Extract the (x, y) coordinate from the center of the cell holding the provided text.  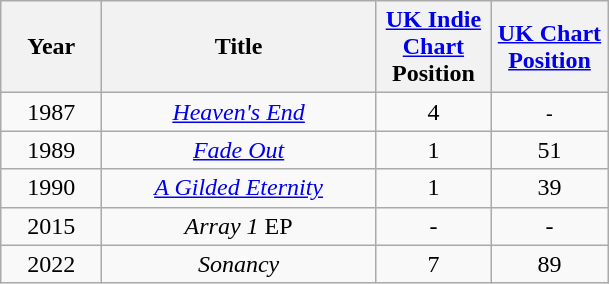
A Gilded Eternity (239, 188)
1989 (52, 150)
Year (52, 47)
Sonancy (239, 264)
UK Chart Position (549, 47)
UK Indie Chart Position (433, 47)
Fade Out (239, 150)
4 (433, 112)
Title (239, 47)
1990 (52, 188)
39 (549, 188)
89 (549, 264)
1987 (52, 112)
7 (433, 264)
2015 (52, 226)
Array 1 EP (239, 226)
51 (549, 150)
2022 (52, 264)
Heaven's End (239, 112)
